Output the [X, Y] coordinate of the center of the cell containing the given text.  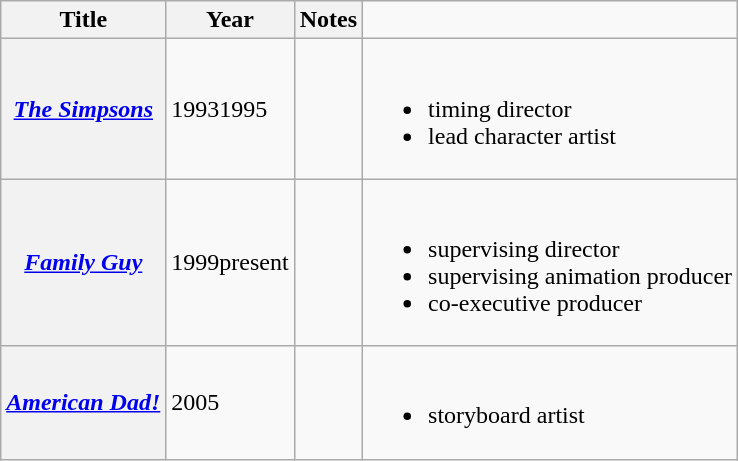
Family Guy [84, 262]
Year [230, 20]
The Simpsons [84, 109]
storyboard artist [550, 402]
Title [84, 20]
timing directorlead character artist [550, 109]
Notes [328, 20]
19931995 [230, 109]
supervising directorsupervising animation producerco-executive producer [550, 262]
1999present [230, 262]
2005 [230, 402]
American Dad! [84, 402]
